Identify which cell holds the provided text, then report its [x, y] central coordinate. 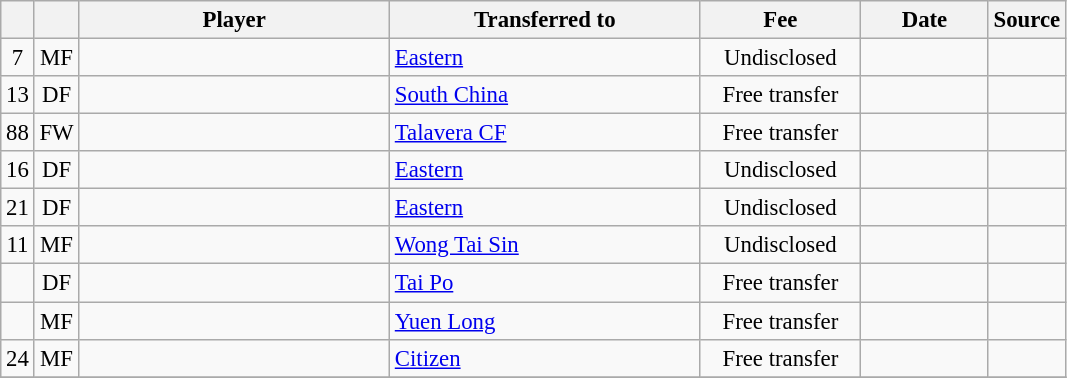
Yuen Long [544, 321]
Transferred to [544, 20]
Citizen [544, 358]
Wong Tai Sin [544, 245]
Tai Po [544, 283]
7 [18, 58]
24 [18, 358]
Fee [780, 20]
Source [1026, 20]
South China [544, 95]
Talavera CF [544, 133]
88 [18, 133]
Player [234, 20]
21 [18, 208]
13 [18, 95]
16 [18, 170]
11 [18, 245]
Date [925, 20]
FW [56, 133]
